From the cell containing the given text, extract its center point as (X, Y) coordinate. 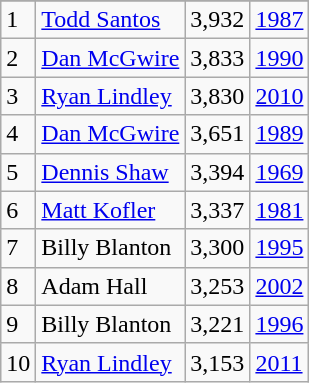
6 (18, 210)
3,932 (218, 20)
1989 (280, 134)
1969 (280, 172)
3,830 (218, 96)
Adam Hall (110, 286)
2 (18, 58)
10 (18, 362)
4 (18, 134)
3,651 (218, 134)
1996 (280, 324)
1987 (280, 20)
Matt Kofler (110, 210)
2002 (280, 286)
3,300 (218, 248)
3,221 (218, 324)
Dennis Shaw (110, 172)
2010 (280, 96)
3,153 (218, 362)
9 (18, 324)
Todd Santos (110, 20)
3,833 (218, 58)
1 (18, 20)
7 (18, 248)
1990 (280, 58)
1981 (280, 210)
5 (18, 172)
3,253 (218, 286)
3 (18, 96)
3,337 (218, 210)
3,394 (218, 172)
1995 (280, 248)
8 (18, 286)
2011 (280, 362)
